From the cell containing the given text, extract its center point as (x, y) coordinate. 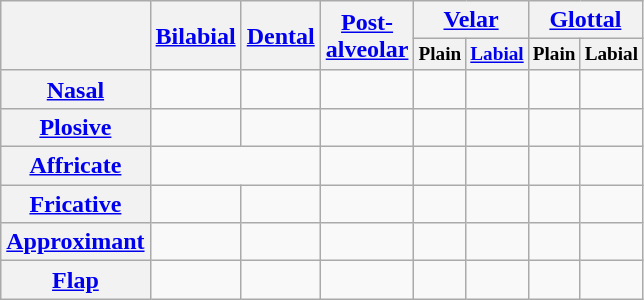
Post-alveolar (367, 36)
Dental (280, 36)
Flap (76, 280)
Affricate (76, 166)
Bilabial (196, 36)
Nasal (76, 89)
Fricative (76, 204)
Approximant (76, 242)
Velar (471, 20)
Glottal (585, 20)
Plosive (76, 128)
